From the cell containing the given text, extract its center point as (X, Y) coordinate. 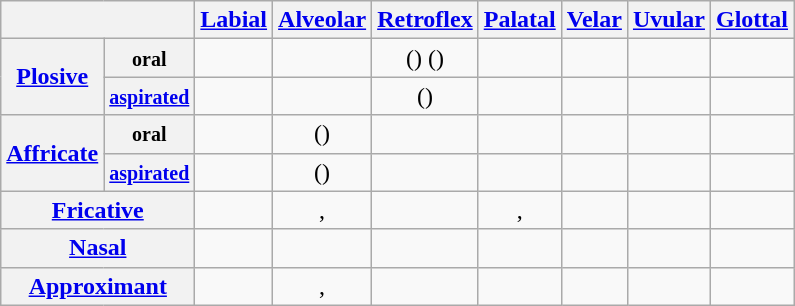
() () (426, 58)
Plosive (52, 77)
Alveolar (322, 20)
Retroflex (426, 20)
Approximant (98, 286)
Glottal (752, 20)
Uvular (668, 20)
Palatal (520, 20)
Velar (594, 20)
Affricate (52, 153)
Fricative (98, 210)
Nasal (98, 248)
Labial (234, 20)
